Pinpoint the cell where the given text exists, returning its (x, y) midpoint coordinate. 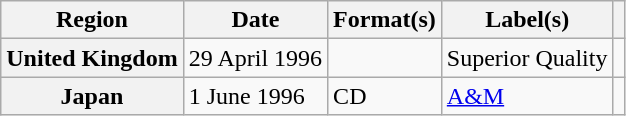
Japan (92, 96)
Date (255, 20)
Label(s) (527, 20)
CD (385, 96)
Format(s) (385, 20)
Superior Quality (527, 58)
1 June 1996 (255, 96)
29 April 1996 (255, 58)
A&M (527, 96)
United Kingdom (92, 58)
Region (92, 20)
